Identify which cell holds the provided text, then report its [x, y] central coordinate. 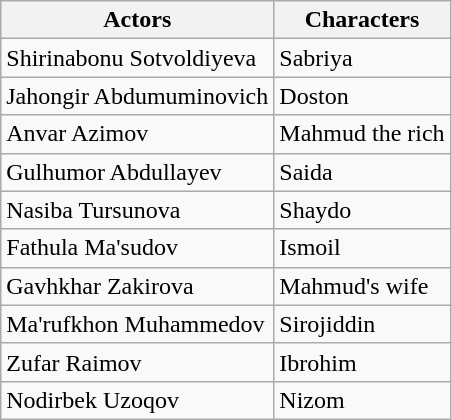
Doston [362, 96]
Sabriya [362, 58]
Ma'rufkhon Muhammedov [138, 324]
Zufar Raimov [138, 362]
Sirojiddin [362, 324]
Actors [138, 20]
Saida [362, 172]
Jahongir Abdumuminovich [138, 96]
Ismoil [362, 248]
Shaydo [362, 210]
Shirinabonu Sotvoldiyeva [138, 58]
Gavhkhar Zakirova [138, 286]
Fathula Ma'sudov [138, 248]
Nasiba Tursunova [138, 210]
Nizom [362, 400]
Gulhumor Abdullayev [138, 172]
Mahmud's wife [362, 286]
Mahmud the rich [362, 134]
Nodirbek Uzoqov [138, 400]
Anvar Azimov [138, 134]
Ibrohim [362, 362]
Characters [362, 20]
